From the cell containing the given text, extract its center point as (x, y) coordinate. 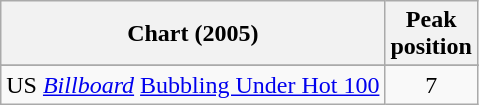
US Billboard Bubbling Under Hot 100 (193, 85)
7 (431, 85)
Chart (2005) (193, 34)
Peakposition (431, 34)
